Determine the [X, Y] coordinate at the center of the cell enclosing the given text.  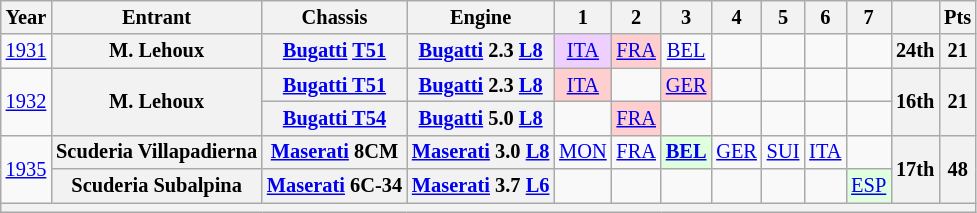
Scuderia Villapadierna [156, 152]
17th [915, 168]
Pts [958, 17]
Scuderia Subalpina [156, 186]
24th [915, 51]
Maserati 8CM [334, 152]
1931 [26, 51]
48 [958, 168]
Maserati 3.7 L6 [480, 186]
Chassis [334, 17]
6 [825, 17]
MON [582, 152]
Maserati 6C-34 [334, 186]
1932 [26, 102]
Bugatti 5.0 L8 [480, 118]
SUI [784, 152]
ESP [868, 186]
1935 [26, 168]
3 [686, 17]
1 [582, 17]
7 [868, 17]
2 [636, 17]
4 [736, 17]
Year [26, 17]
Engine [480, 17]
Bugatti T54 [334, 118]
16th [915, 102]
Entrant [156, 17]
Maserati 3.0 L8 [480, 152]
5 [784, 17]
